For the text-containing cell, return its midpoint in (X, Y) coordinate format. 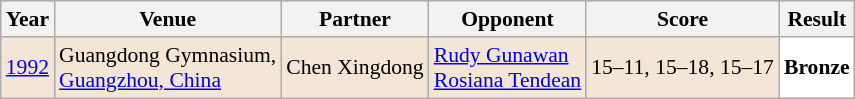
15–11, 15–18, 15–17 (682, 68)
Rudy Gunawan Rosiana Tendean (508, 68)
Result (817, 19)
1992 (28, 68)
Guangdong Gymnasium,Guangzhou, China (168, 68)
Year (28, 19)
Opponent (508, 19)
Score (682, 19)
Chen Xingdong (354, 68)
Partner (354, 19)
Bronze (817, 68)
Venue (168, 19)
